Return the [x, y] coordinate for the center point of the cell that contains the specified text.  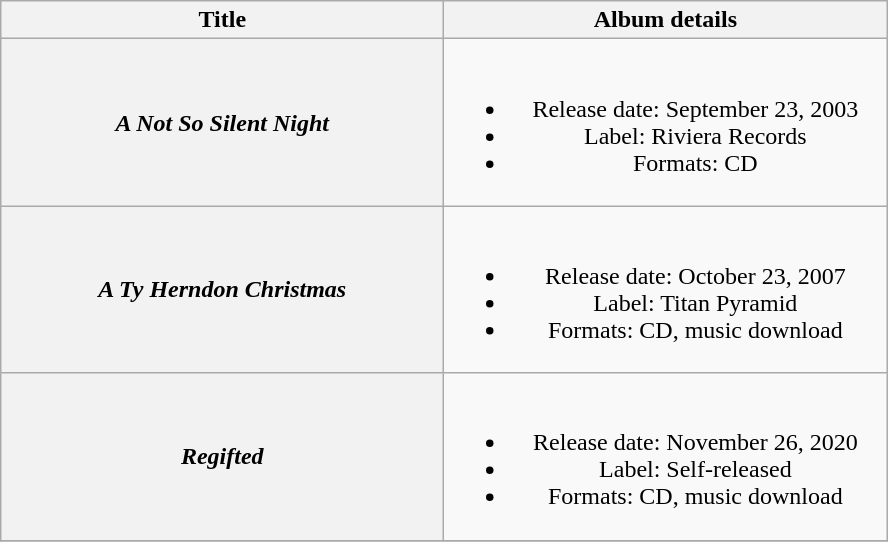
Title [222, 20]
Regifted [222, 456]
A Ty Herndon Christmas [222, 290]
A Not So Silent Night [222, 122]
Album details [666, 20]
Release date: October 23, 2007Label: Titan PyramidFormats: CD, music download [666, 290]
Release date: September 23, 2003Label: Riviera RecordsFormats: CD [666, 122]
Release date: November 26, 2020Label: Self-releasedFormats: CD, music download [666, 456]
